Capture the cell that displays the provided text and extract its (x, y) central coordinate. 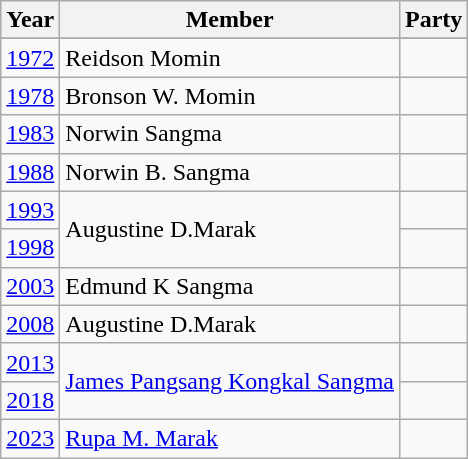
Reidson Momin (230, 58)
Rupa M. Marak (230, 438)
1983 (30, 134)
1998 (30, 248)
1993 (30, 210)
Norwin B. Sangma (230, 172)
1988 (30, 172)
2008 (30, 324)
Edmund K Sangma (230, 286)
Year (30, 20)
2018 (30, 400)
James Pangsang Kongkal Sangma (230, 381)
2023 (30, 438)
2013 (30, 362)
1978 (30, 96)
2003 (30, 286)
Member (230, 20)
Bronson W. Momin (230, 96)
1972 (30, 58)
Party (433, 20)
Norwin Sangma (230, 134)
